Locate the cell with the specified text and output its [x, y] center coordinate. 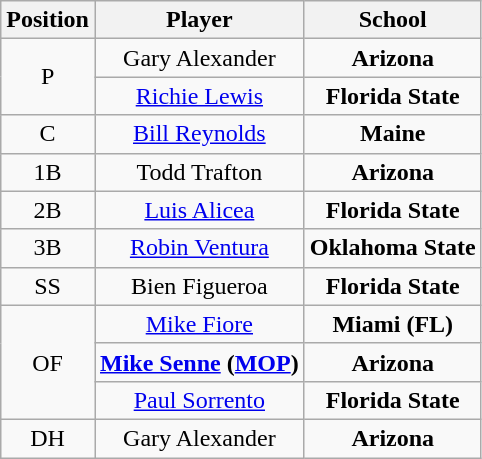
School [392, 20]
Robin Ventura [199, 248]
Player [199, 20]
3B [48, 248]
Position [48, 20]
Oklahoma State [392, 248]
C [48, 134]
Paul Sorrento [199, 400]
OF [48, 362]
Mike Fiore [199, 324]
Richie Lewis [199, 96]
P [48, 77]
1B [48, 172]
Todd Trafton [199, 172]
Miami (FL) [392, 324]
2B [48, 210]
Luis Alicea [199, 210]
Maine [392, 134]
SS [48, 286]
Mike Senne (MOP) [199, 362]
Bien Figueroa [199, 286]
DH [48, 438]
Bill Reynolds [199, 134]
